Return (x, y) of the center of cell containing provided text 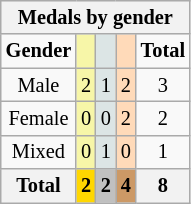
Gender (38, 51)
Male (38, 85)
Female (38, 118)
3 (163, 85)
4 (126, 186)
Mixed (38, 152)
Medals by gender (96, 17)
8 (163, 186)
